Output the (X, Y) coordinate of the center of the cell containing the given text.  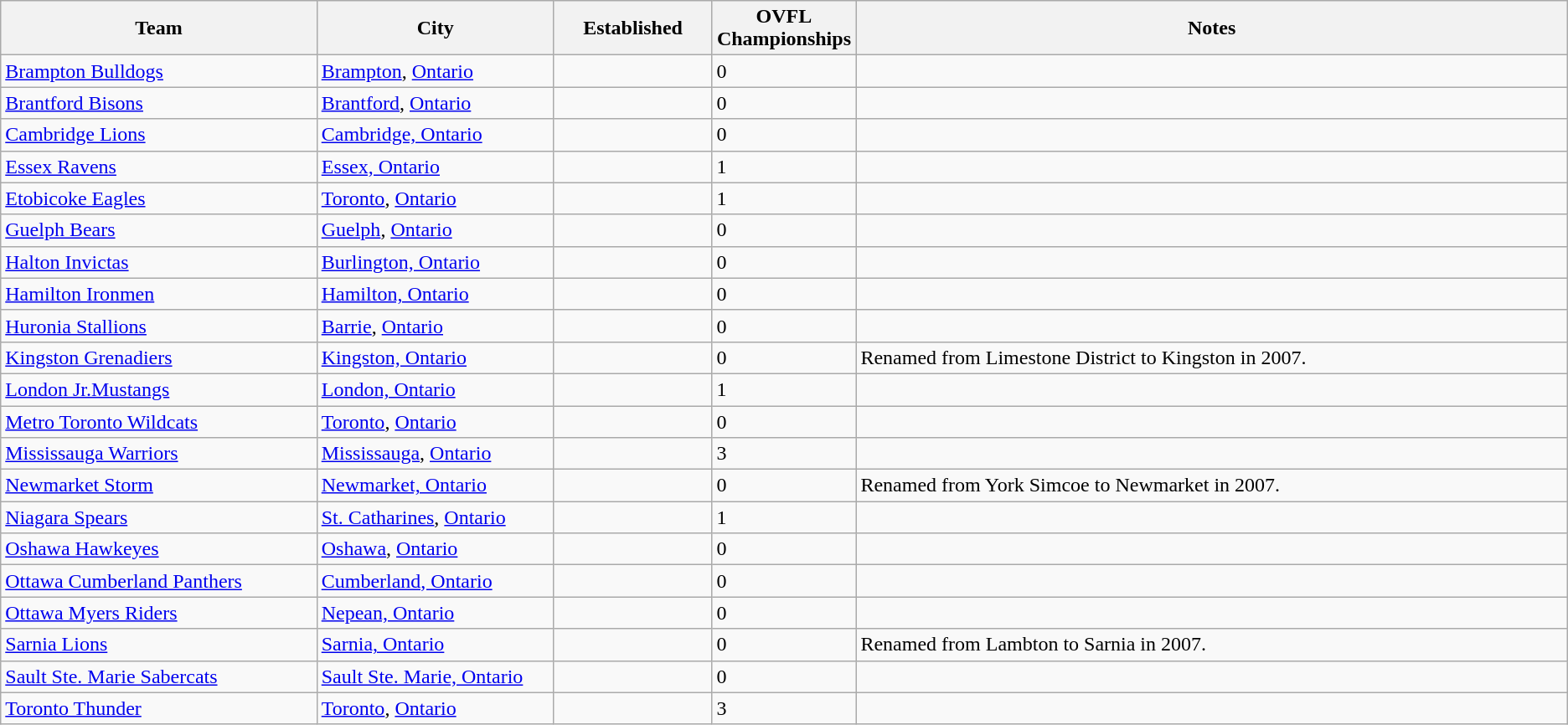
Oshawa, Ontario (436, 549)
London Jr.Mustangs (159, 389)
Sault Ste. Marie Sabercats (159, 676)
Notes (1211, 28)
Essex Ravens (159, 167)
Huronia Stallions (159, 326)
Mississauga Warriors (159, 454)
Team (159, 28)
Renamed from York Simcoe to Newmarket in 2007. (1211, 486)
Sarnia, Ontario (436, 645)
Brantford Bisons (159, 103)
Cambridge, Ontario (436, 135)
Guelph, Ontario (436, 230)
St. Catharines, Ontario (436, 517)
Essex, Ontario (436, 167)
Nepean, Ontario (436, 613)
Kingston Grenadiers (159, 357)
Brampton Bulldogs (159, 71)
Newmarket Storm (159, 486)
Oshawa Hawkeyes (159, 549)
Cumberland, Ontario (436, 581)
Metro Toronto Wildcats (159, 421)
Toronto Thunder (159, 708)
Established (633, 28)
OVFL Championships (784, 28)
Halton Invictas (159, 262)
Hamilton, Ontario (436, 294)
Etobicoke Eagles (159, 198)
Hamilton Ironmen (159, 294)
Sault Ste. Marie, Ontario (436, 676)
City (436, 28)
Mississauga, Ontario (436, 454)
Brantford, Ontario (436, 103)
Ottawa Myers Riders (159, 613)
Ottawa Cumberland Panthers (159, 581)
Niagara Spears (159, 517)
Newmarket, Ontario (436, 486)
Burlington, Ontario (436, 262)
Barrie, Ontario (436, 326)
Cambridge Lions (159, 135)
London, Ontario (436, 389)
Renamed from Limestone District to Kingston in 2007. (1211, 357)
Sarnia Lions (159, 645)
Brampton, Ontario (436, 71)
Guelph Bears (159, 230)
Renamed from Lambton to Sarnia in 2007. (1211, 645)
Kingston, Ontario (436, 357)
